Search for the cell housing the specified text and yield its (X, Y) center coordinate. 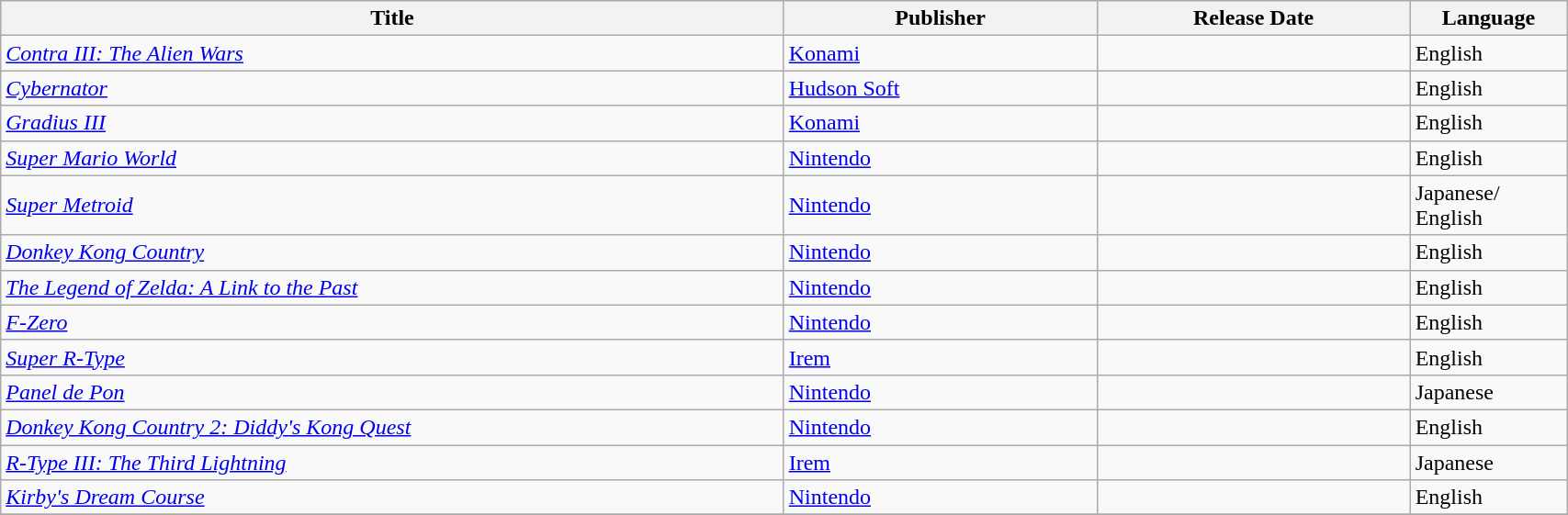
Gradius III (392, 123)
Japanese/English (1488, 206)
Hudson Soft (941, 88)
R-Type III: The Third Lightning (392, 462)
Publisher (941, 18)
Donkey Kong Country 2: Diddy's Kong Quest (392, 427)
The Legend of Zelda: A Link to the Past (392, 287)
Language (1488, 18)
Contra III: The Alien Wars (392, 53)
Donkey Kong Country (392, 252)
Kirby's Dream Course (392, 498)
Super Mario World (392, 158)
Panel de Pon (392, 392)
Cybernator (392, 88)
Title (392, 18)
F-Zero (392, 322)
Super R-Type (392, 357)
Release Date (1253, 18)
Super Metroid (392, 206)
